Output the [x, y] coordinate of the center of the cell containing the given text.  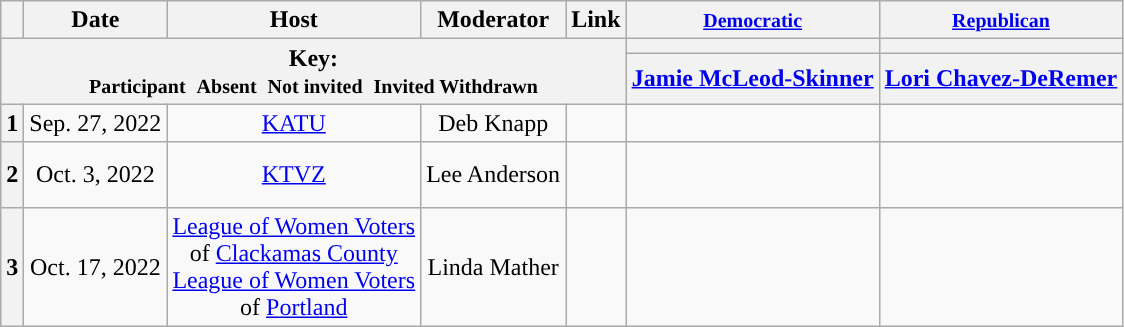
Oct. 17, 2022 [96, 266]
Sep. 27, 2022 [96, 123]
Republican [1001, 20]
Democratic [752, 20]
Lee Anderson [494, 174]
3 [12, 266]
Key: Participant Absent Not invited Invited Withdrawn [314, 72]
Jamie McLeod-Skinner [752, 78]
Deb Knapp [494, 123]
Lori Chavez-DeRemer [1001, 78]
KATU [294, 123]
League of Women Votersof Clackamas CountyLeague of Women Votersof Portland [294, 266]
Link [596, 20]
Host [294, 20]
Oct. 3, 2022 [96, 174]
Moderator [494, 20]
2 [12, 174]
Date [96, 20]
1 [12, 123]
KTVZ [294, 174]
Linda Mather [494, 266]
